Find where the given text appears and provide that cell's center as (x, y) coordinate. 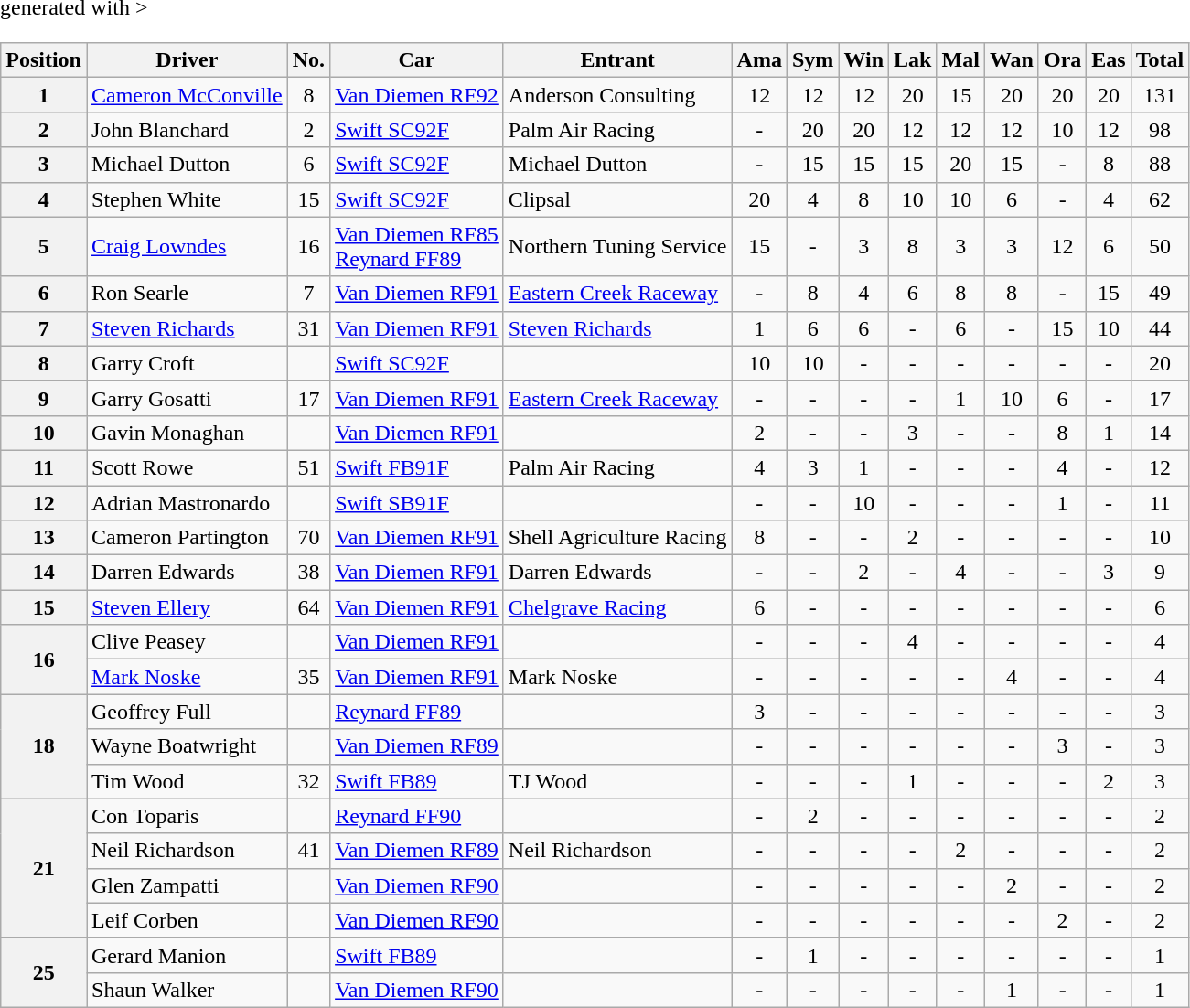
88 (1160, 165)
62 (1160, 199)
Clive Peasey (187, 642)
Cameron McConville (187, 95)
5 (44, 247)
Wan (1012, 60)
Northern Tuning Service (617, 247)
Adrian Mastronardo (187, 502)
Steven Ellery (187, 607)
Total (1160, 60)
No. (308, 60)
Van Diemen RF92 (417, 95)
Ama (759, 60)
Car (417, 60)
Van Diemen RF85 Reynard FF89 (417, 247)
Tim Wood (187, 781)
Clipsal (617, 199)
Mal (960, 60)
38 (308, 573)
Reynard FF90 (417, 816)
25 (44, 972)
Entrant (617, 60)
Eas (1109, 60)
Garry Croft (187, 363)
Driver (187, 60)
Ora (1062, 60)
Wayne Boatwright (187, 746)
44 (1160, 328)
Win (863, 60)
Garry Gosatti (187, 398)
Gerard Manion (187, 955)
John Blanchard (187, 130)
Scott Rowe (187, 467)
Lak (913, 60)
41 (308, 851)
70 (308, 538)
Gavin Monaghan (187, 433)
TJ Wood (617, 781)
Shell Agriculture Racing (617, 538)
Ron Searle (187, 294)
98 (1160, 130)
Shaun Walker (187, 990)
13 (44, 538)
Cameron Partington (187, 538)
50 (1160, 247)
32 (308, 781)
Chelgrave Racing (617, 607)
Sym (812, 60)
Anderson Consulting (617, 95)
Craig Lowndes (187, 247)
Con Toparis (187, 816)
Stephen White (187, 199)
Swift FB91F (417, 467)
31 (308, 328)
Leif Corben (187, 920)
131 (1160, 95)
18 (44, 746)
Geoffrey Full (187, 712)
49 (1160, 294)
Reynard FF89 (417, 712)
Swift SB91F (417, 502)
64 (308, 607)
21 (44, 868)
Glen Zampatti (187, 885)
35 (308, 677)
Position (44, 60)
51 (308, 467)
